Output the (x, y) coordinate of the center of the cell containing the given text.  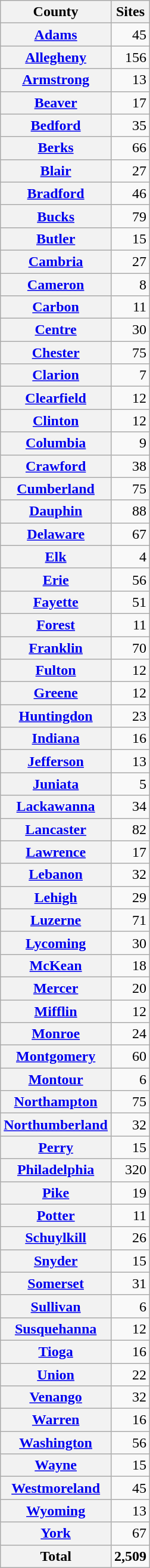
Franklin (56, 647)
Elk (56, 557)
Juniata (56, 784)
Somerset (56, 1283)
Westmoreland (56, 1488)
Wyoming (56, 1511)
2,509 (130, 1556)
Bucks (56, 216)
Mercer (56, 988)
Centre (56, 330)
Susquehanna (56, 1329)
Warren (56, 1420)
7 (130, 375)
Mifflin (56, 1011)
Beaver (56, 103)
York (56, 1533)
McKean (56, 965)
Monroe (56, 1034)
Columbia (56, 443)
County (56, 12)
4 (130, 557)
Blair (56, 171)
Bradford (56, 193)
Forest (56, 625)
46 (130, 193)
20 (130, 988)
Allegheny (56, 57)
Lebanon (56, 875)
Venango (56, 1397)
9 (130, 443)
Dauphin (56, 511)
51 (130, 602)
Clinton (56, 421)
156 (130, 57)
Butler (56, 239)
320 (130, 1170)
19 (130, 1193)
34 (130, 807)
Fulton (56, 671)
24 (130, 1034)
Washington (56, 1443)
8 (130, 285)
Tioga (56, 1351)
Erie (56, 579)
Lycoming (56, 943)
Sullivan (56, 1306)
Huntingdon (56, 716)
79 (130, 216)
Montour (56, 1079)
70 (130, 647)
Lehigh (56, 897)
Cambria (56, 261)
71 (130, 920)
18 (130, 965)
88 (130, 511)
Philadelphia (56, 1170)
Lancaster (56, 829)
Pike (56, 1193)
38 (130, 466)
Berks (56, 148)
Montgomery (56, 1057)
29 (130, 897)
Luzerne (56, 920)
35 (130, 125)
Wayne (56, 1465)
Indiana (56, 739)
Fayette (56, 602)
23 (130, 716)
Carbon (56, 307)
Crawford (56, 466)
Snyder (56, 1261)
Northumberland (56, 1125)
Lackawanna (56, 807)
26 (130, 1238)
22 (130, 1374)
Sites (130, 12)
Clearfield (56, 398)
Union (56, 1374)
Lawrence (56, 852)
Adams (56, 35)
Jefferson (56, 761)
Cumberland (56, 489)
5 (130, 784)
Delaware (56, 534)
Greene (56, 693)
Perry (56, 1147)
Bedford (56, 125)
Potter (56, 1215)
Chester (56, 353)
82 (130, 829)
Cameron (56, 285)
66 (130, 148)
Northampton (56, 1102)
Schuylkill (56, 1238)
31 (130, 1283)
Total (56, 1556)
60 (130, 1057)
Armstrong (56, 80)
Clarion (56, 375)
